Provide the [x, y] coordinate of the cell's center where the given text is located.  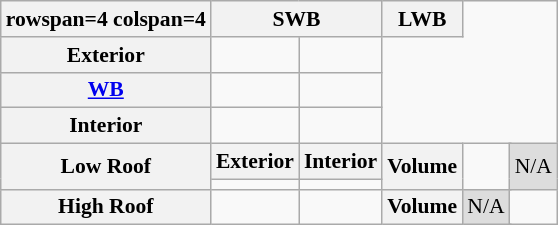
rowspan=4 colspan=4 [106, 19]
SWB [296, 19]
Low Roof [106, 167]
High Roof [106, 207]
LWB [422, 19]
WB [106, 90]
